Locate the cell with the specified text and output its [x, y] center coordinate. 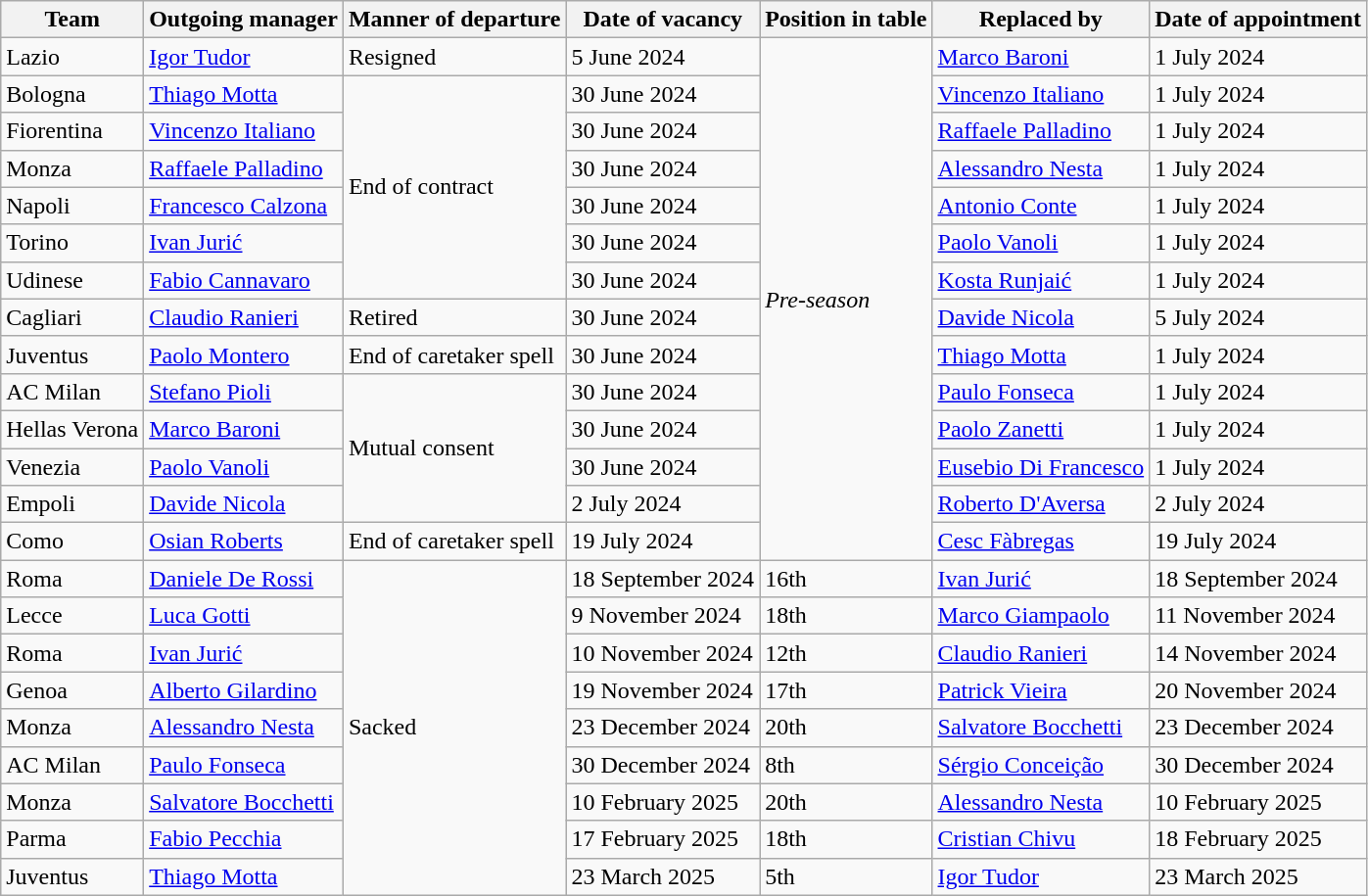
Napoli [72, 206]
Daniele De Rossi [244, 579]
Alberto Gilardino [244, 690]
Paolo Zanetti [1041, 429]
Luca Gotti [244, 616]
Francesco Calzona [244, 206]
Position in table [846, 20]
Parma [72, 839]
Cagliari [72, 317]
Stefano Pioli [244, 392]
5th [846, 876]
Eusebio Di Francesco [1041, 467]
Outgoing manager [244, 20]
9 November 2024 [663, 616]
18 February 2025 [1258, 839]
Lazio [72, 57]
Genoa [72, 690]
14 November 2024 [1258, 653]
Fabio Pecchia [244, 839]
Empoli [72, 504]
Cesc Fàbregas [1041, 542]
Paolo Montero [244, 354]
Team [72, 20]
Venezia [72, 467]
Fabio Cannavaro [244, 280]
Resigned [454, 57]
10 November 2024 [663, 653]
Replaced by [1041, 20]
8th [846, 765]
Antonio Conte [1041, 206]
Lecce [72, 616]
Retired [454, 317]
5 June 2024 [663, 57]
Sérgio Conceição [1041, 765]
Torino [72, 243]
Bologna [72, 94]
Fiorentina [72, 131]
Date of vacancy [663, 20]
20 November 2024 [1258, 690]
Marco Giampaolo [1041, 616]
Udinese [72, 280]
Manner of departure [454, 20]
5 July 2024 [1258, 317]
Date of appointment [1258, 20]
19 November 2024 [663, 690]
Sacked [454, 729]
12th [846, 653]
Kosta Runjaić [1041, 280]
Cristian Chivu [1041, 839]
Hellas Verona [72, 429]
Como [72, 542]
17th [846, 690]
Osian Roberts [244, 542]
Patrick Vieira [1041, 690]
Roberto D'Aversa [1041, 504]
Mutual consent [454, 448]
Pre-season [846, 300]
16th [846, 579]
11 November 2024 [1258, 616]
End of contract [454, 187]
17 February 2025 [663, 839]
